Capture the cell that displays the provided text and extract its (X, Y) central coordinate. 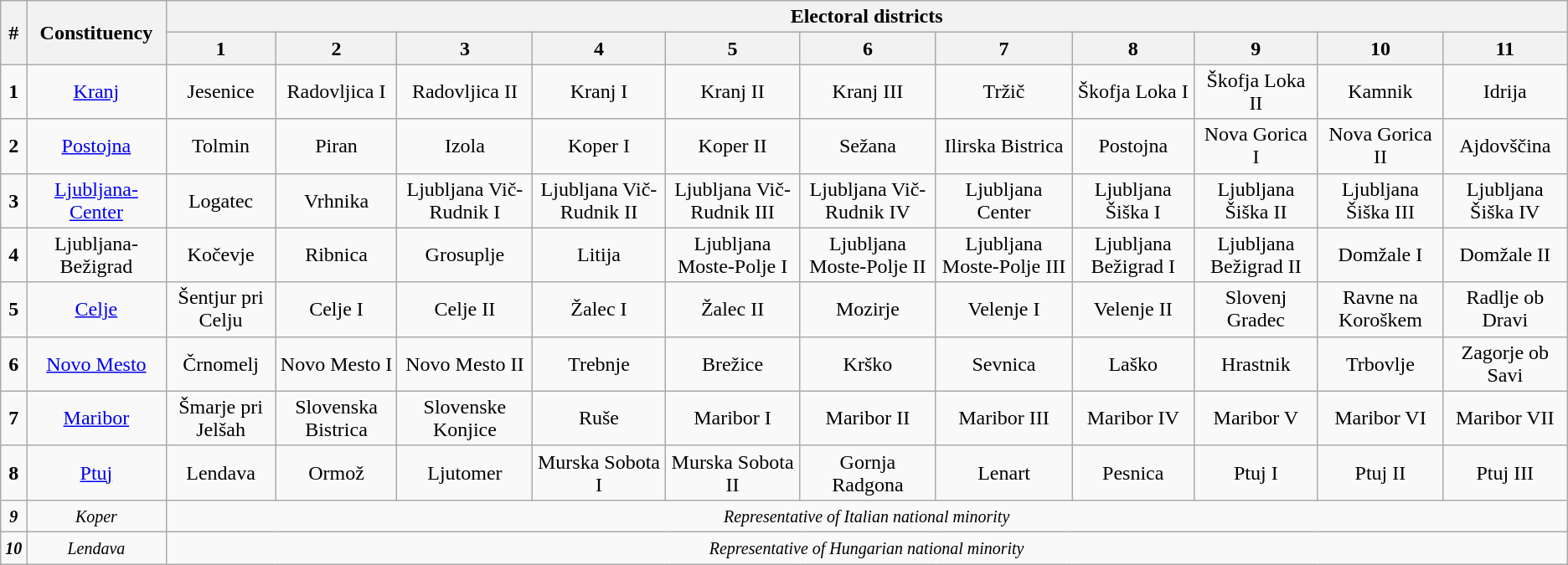
Ptuj (96, 472)
Šentjur pri Celju (221, 310)
Žalec II (732, 310)
Hrastnik (1256, 363)
Zagorje ob Savi (1504, 363)
Ljubljana Vič-Rudnik I (465, 201)
Idrija (1504, 92)
Ljubljana Bežigrad I (1132, 254)
Ljubljana Vič-Rudnik IV (868, 201)
Radovljica II (465, 92)
Ruše (599, 419)
Constituency (96, 33)
Velenje II (1132, 310)
Murska Sobota I (599, 472)
Ptuj II (1380, 472)
Ljubljana Vič-Rudnik III (732, 201)
Grosuplje (465, 254)
Electoral districts (866, 17)
Maribor I (732, 419)
Laško (1132, 363)
Novo Mesto I (337, 363)
Škofja Loka II (1256, 92)
Črnomelj (221, 363)
Ribnica (337, 254)
Ravne na Koroškem (1380, 310)
Ajdovščina (1504, 146)
Ljubljana Šiška III (1380, 201)
Ptuj I (1256, 472)
Trbovlje (1380, 363)
Novo Mesto II (465, 363)
Representative of Hungarian national minority (866, 547)
Sevnica (1003, 363)
Ilirska Bistrica (1003, 146)
Gornja Radgona (868, 472)
Krško (868, 363)
Mozirje (868, 310)
Tržič (1003, 92)
Jesenice (221, 92)
Celje II (465, 310)
Izola (465, 146)
Maribor III (1003, 419)
Domžale I (1380, 254)
Kočevje (221, 254)
Kranj I (599, 92)
Maribor II (868, 419)
Radovljica I (337, 92)
Ljubljana Vič-Rudnik II (599, 201)
Ljubljana Šiška I (1132, 201)
Sežana (868, 146)
Celje (96, 310)
Nova Gorica II (1380, 146)
Koper I (599, 146)
Vrhnika (337, 201)
Ljutomer (465, 472)
Koper II (732, 146)
Ptuj III (1504, 472)
Murska Sobota II (732, 472)
Ljubljana Moste-Polje III (1003, 254)
Tolmin (221, 146)
Maribor V (1256, 419)
Representative of Italian national minority (866, 516)
11 (1504, 49)
Litija (599, 254)
Kranj (96, 92)
Ljubljana Moste-Polje II (868, 254)
Ljubljana Šiška II (1256, 201)
Kranj III (868, 92)
Maribor VI (1380, 419)
Koper (96, 516)
Slovenska Bistrica (337, 419)
Pesnica (1132, 472)
Slovenske Konjice (465, 419)
Ormož (337, 472)
Piran (337, 146)
Nova Gorica I (1256, 146)
Lenart (1003, 472)
Ljubljana Center (1003, 201)
Žalec I (599, 310)
Kranj II (732, 92)
Logatec (221, 201)
Maribor IV (1132, 419)
Novo Mesto (96, 363)
Radlje ob Dravi (1504, 310)
Velenje I (1003, 310)
Domžale II (1504, 254)
Kamnik (1380, 92)
Maribor VII (1504, 419)
Ljubljana-Bežigrad (96, 254)
Ljubljana-Center (96, 201)
Ljubljana Moste-Polje I (732, 254)
Slovenj Gradec (1256, 310)
Maribor (96, 419)
Ljubljana Šiška IV (1504, 201)
# (13, 33)
Ljubljana Bežigrad II (1256, 254)
Šmarje pri Jelšah (221, 419)
Celje I (337, 310)
Brežice (732, 363)
Trebnje (599, 363)
Škofja Loka I (1132, 92)
